Return [x, y] of the center of cell containing provided text 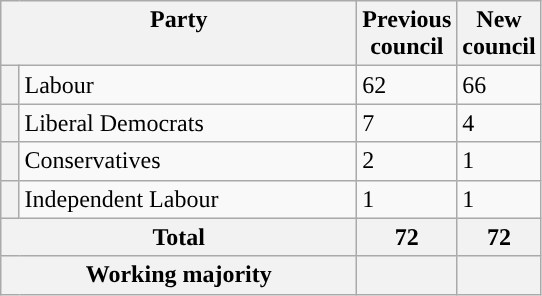
7 [407, 123]
Independent Labour [188, 199]
4 [499, 123]
Previous council [407, 34]
Conservatives [188, 161]
2 [407, 161]
Party [179, 34]
Liberal Democrats [188, 123]
66 [499, 85]
62 [407, 85]
Total [179, 237]
New council [499, 34]
Working majority [179, 275]
Labour [188, 85]
